For the text-containing cell, return its midpoint in (x, y) coordinate format. 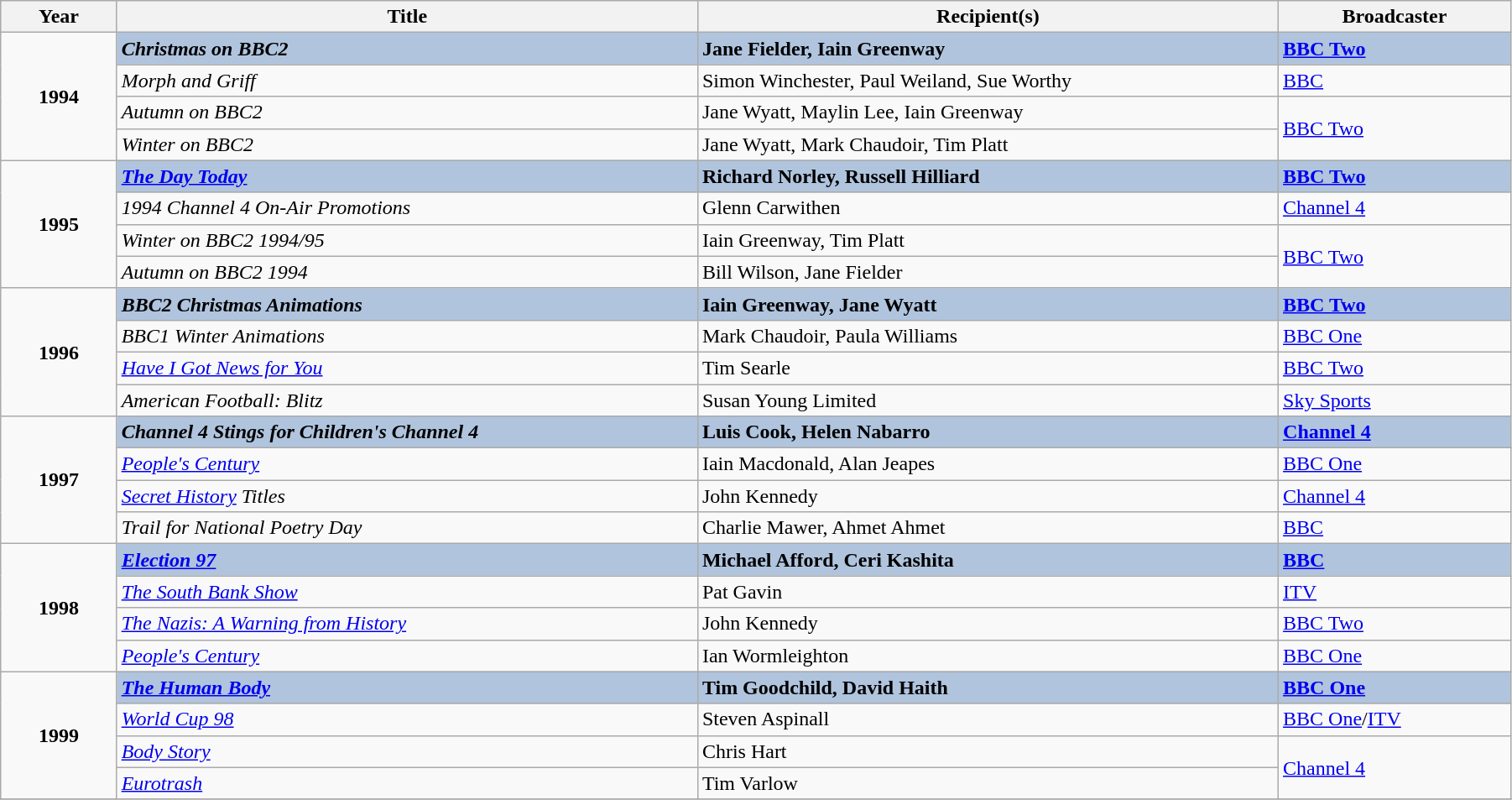
The South Bank Show (407, 592)
Iain Greenway, Tim Platt (988, 240)
Eurotrash (407, 783)
Have I Got News for You (407, 368)
1996 (59, 352)
World Cup 98 (407, 719)
1997 (59, 480)
Jane Fielder, Iain Greenway (988, 49)
Body Story (407, 751)
Simon Winchester, Paul Weiland, Sue Worthy (988, 81)
1999 (59, 735)
Recipient(s) (988, 17)
Susan Young Limited (988, 400)
Charlie Mawer, Ahmet Ahmet (988, 528)
Pat Gavin (988, 592)
1998 (59, 608)
Michael Afford, Ceri Kashita (988, 560)
Tim Goodchild, David Haith (988, 688)
BBC2 Christmas Animations (407, 304)
Morph and Griff (407, 81)
Sky Sports (1395, 400)
1994 (59, 97)
Christmas on BBC2 (407, 49)
1995 (59, 224)
Title (407, 17)
Iain Macdonald, Alan Jeapes (988, 464)
Richard Norley, Russell Hilliard (988, 176)
The Day Today (407, 176)
1994 Channel 4 On-Air Promotions (407, 208)
The Nazis: A Warning from History (407, 624)
Election 97 (407, 560)
Ian Wormleighton (988, 656)
Year (59, 17)
Steven Aspinall (988, 719)
Broadcaster (1395, 17)
Trail for National Poetry Day (407, 528)
Jane Wyatt, Mark Chaudoir, Tim Platt (988, 144)
Mark Chaudoir, Paula Williams (988, 336)
Secret History Titles (407, 496)
American Football: Blitz (407, 400)
Autumn on BBC2 (407, 112)
Autumn on BBC2 1994 (407, 272)
Winter on BBC2 1994/95 (407, 240)
ITV (1395, 592)
Channel 4 Stings for Children's Channel 4 (407, 432)
Luis Cook, Helen Nabarro (988, 432)
Iain Greenway, Jane Wyatt (988, 304)
Tim Varlow (988, 783)
Jane Wyatt, Maylin Lee, Iain Greenway (988, 112)
The Human Body (407, 688)
Glenn Carwithen (988, 208)
Tim Searle (988, 368)
BBC One/ITV (1395, 719)
Bill Wilson, Jane Fielder (988, 272)
Chris Hart (988, 751)
BBC1 Winter Animations (407, 336)
Winter on BBC2 (407, 144)
